For the text-containing cell, return its midpoint in (X, Y) coordinate format. 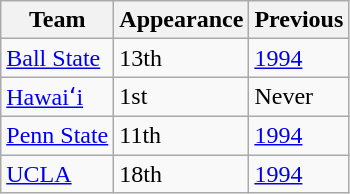
Previous (299, 20)
11th (182, 135)
Penn State (58, 135)
Ball State (58, 58)
Hawaiʻi (58, 97)
Team (58, 20)
UCLA (58, 173)
13th (182, 58)
Appearance (182, 20)
18th (182, 173)
1st (182, 97)
Never (299, 97)
